Determine the [x, y] coordinate at the center of the cell enclosing the given text.  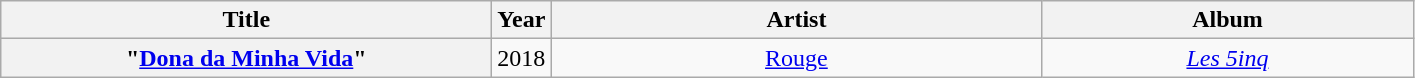
Rouge [796, 58]
"Dona da Minha Vida" [246, 58]
Title [246, 20]
Les 5inq [1228, 58]
Year [522, 20]
Album [1228, 20]
Artist [796, 20]
2018 [522, 58]
